Output the (x, y) coordinate of the center of the cell containing the given text.  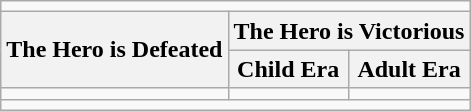
Adult Era (409, 69)
Child Era (288, 69)
The Hero is Victorious (349, 31)
The Hero is Defeated (114, 50)
